Capture the cell that displays the provided text and extract its (X, Y) central coordinate. 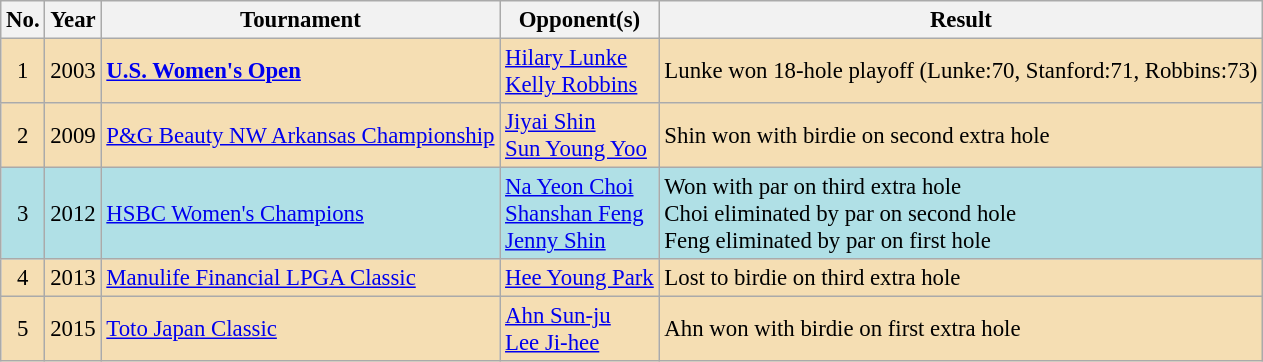
5 (23, 330)
Ahn Sun-ju Lee Ji-hee (580, 330)
Shin won with birdie on second extra hole (961, 136)
Ahn won with birdie on first extra hole (961, 330)
3 (23, 214)
2015 (73, 330)
2012 (73, 214)
Result (961, 20)
U.S. Women's Open (300, 72)
Hee Young Park (580, 278)
Won with par on third extra holeChoi eliminated by par on second holeFeng eliminated by par on first hole (961, 214)
2 (23, 136)
2009 (73, 136)
Opponent(s) (580, 20)
Tournament (300, 20)
Manulife Financial LPGA Classic (300, 278)
Toto Japan Classic (300, 330)
Lost to birdie on third extra hole (961, 278)
Lunke won 18-hole playoff (Lunke:70, Stanford:71, Robbins:73) (961, 72)
4 (23, 278)
Hilary Lunke Kelly Robbins (580, 72)
No. (23, 20)
2013 (73, 278)
P&G Beauty NW Arkansas Championship (300, 136)
1 (23, 72)
Na Yeon Choi Shanshan Feng Jenny Shin (580, 214)
Year (73, 20)
2003 (73, 72)
HSBC Women's Champions (300, 214)
Jiyai Shin Sun Young Yoo (580, 136)
